For the text-containing cell, return its midpoint in [X, Y] coordinate format. 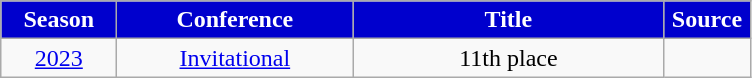
Title [508, 20]
Invitational [235, 58]
Season [59, 20]
Conference [235, 20]
11th place [508, 58]
2023 [59, 58]
Source [707, 20]
